Output the (X, Y) coordinate of the center of the cell containing the given text.  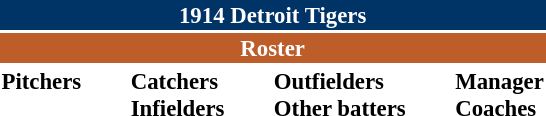
Roster (272, 48)
1914 Detroit Tigers (272, 15)
